Locate the cell with the specified text and output its (x, y) center coordinate. 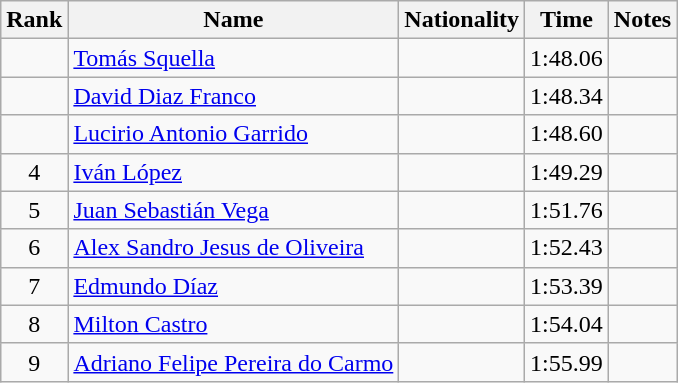
Milton Castro (234, 324)
1:55.99 (567, 362)
1:49.29 (567, 172)
Alex Sandro Jesus de Oliveira (234, 248)
7 (34, 286)
Notes (642, 20)
5 (34, 210)
Nationality (462, 20)
Iván López (234, 172)
1:48.60 (567, 134)
1:48.34 (567, 96)
Juan Sebastián Vega (234, 210)
1:53.39 (567, 286)
Adriano Felipe Pereira do Carmo (234, 362)
Edmundo Díaz (234, 286)
Lucirio Antonio Garrido (234, 134)
Time (567, 20)
Tomás Squella (234, 58)
Rank (34, 20)
David Diaz Franco (234, 96)
6 (34, 248)
1:52.43 (567, 248)
8 (34, 324)
1:48.06 (567, 58)
Name (234, 20)
1:54.04 (567, 324)
1:51.76 (567, 210)
9 (34, 362)
4 (34, 172)
